Search for the cell housing the specified text and yield its (X, Y) center coordinate. 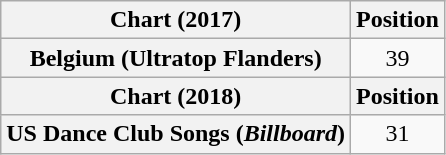
Chart (2018) (176, 96)
US Dance Club Songs (Billboard) (176, 134)
39 (398, 58)
Belgium (Ultratop Flanders) (176, 58)
31 (398, 134)
Chart (2017) (176, 20)
